Provide the (x, y) coordinate of the cell's center where the given text is located.  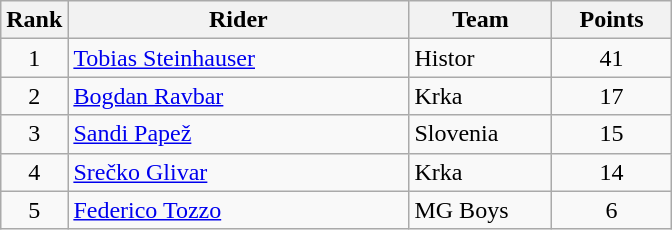
Points (612, 20)
2 (34, 96)
Rank (34, 20)
3 (34, 134)
MG Boys (480, 210)
Bogdan Ravbar (238, 96)
14 (612, 172)
Histor (480, 58)
Federico Tozzo (238, 210)
Rider (238, 20)
5 (34, 210)
4 (34, 172)
Team (480, 20)
15 (612, 134)
6 (612, 210)
Sandi Papež (238, 134)
17 (612, 96)
1 (34, 58)
Tobias Steinhauser (238, 58)
Slovenia (480, 134)
41 (612, 58)
Srečko Glivar (238, 172)
